Return [X, Y] of the center of cell containing provided text 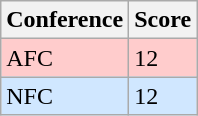
AFC [65, 58]
NFC [65, 96]
Conference [65, 20]
Score [163, 20]
